Determine the (X, Y) coordinate at the center of the cell enclosing the given text.  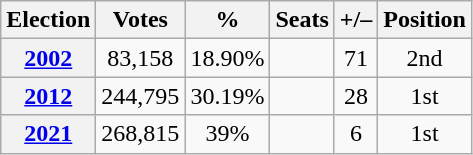
Position (425, 20)
Votes (140, 20)
2nd (425, 58)
244,795 (140, 96)
2012 (48, 96)
6 (356, 134)
2002 (48, 58)
83,158 (140, 58)
268,815 (140, 134)
Election (48, 20)
18.90% (228, 58)
2021 (48, 134)
28 (356, 96)
% (228, 20)
71 (356, 58)
Seats (302, 20)
30.19% (228, 96)
39% (228, 134)
+/– (356, 20)
